Scan for the cell matching the given text and deliver its [X, Y] coordinate at center. 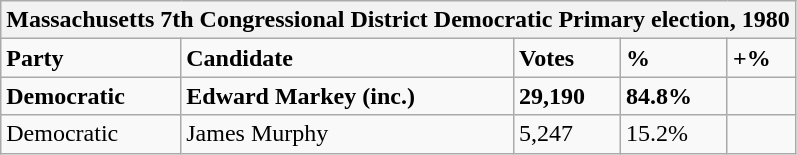
Edward Markey (inc.) [348, 96]
Candidate [348, 58]
Massachusetts 7th Congressional District Democratic Primary election, 1980 [398, 20]
15.2% [674, 134]
29,190 [568, 96]
% [674, 58]
James Murphy [348, 134]
Votes [568, 58]
+% [761, 58]
Party [91, 58]
5,247 [568, 134]
84.8% [674, 96]
